Capture the cell that displays the provided text and extract its [x, y] central coordinate. 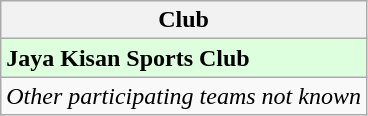
Other participating teams not known [184, 96]
Club [184, 20]
Jaya Kisan Sports Club [184, 58]
